From the cell containing the given text, extract its center point as (x, y) coordinate. 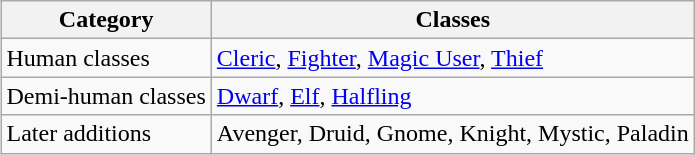
Human classes (106, 58)
Demi-human classes (106, 96)
Avenger, Druid, Gnome, Knight, Mystic, Paladin (452, 134)
Cleric, Fighter, Magic User, Thief (452, 58)
Later additions (106, 134)
Classes (452, 20)
Category (106, 20)
Dwarf, Elf, Halfling (452, 96)
